Return [x, y] of the center of cell containing provided text 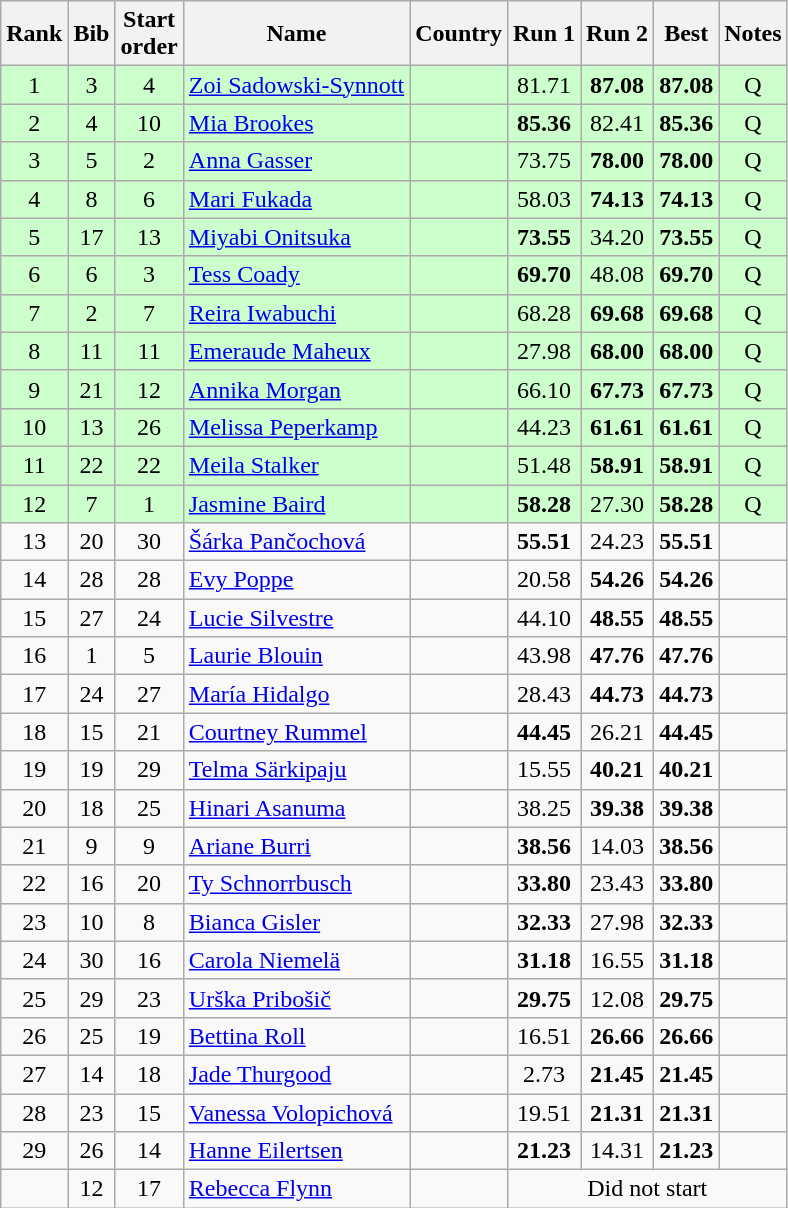
14.31 [618, 1151]
Hanne Eilertsen [296, 1151]
12.08 [618, 998]
Jade Thurgood [296, 1074]
43.98 [544, 656]
Zoi Sadowski-Synnott [296, 85]
Hinari Asanuma [296, 808]
Best [686, 34]
16.51 [544, 1036]
48.08 [618, 275]
Name [296, 34]
Carola Niemelä [296, 960]
Country [459, 34]
Bib [92, 34]
Lucie Silvestre [296, 618]
Run 2 [618, 34]
Ariane Burri [296, 846]
Reira Iwabuchi [296, 313]
23.43 [618, 884]
15.55 [544, 770]
68.28 [544, 313]
Evy Poppe [296, 580]
44.23 [544, 427]
Telma Särkipaju [296, 770]
2.73 [544, 1074]
24.23 [618, 542]
16.55 [618, 960]
26.21 [618, 732]
81.71 [544, 85]
73.75 [544, 161]
Courtney Rummel [296, 732]
28.43 [544, 694]
58.03 [544, 199]
Anna Gasser [296, 161]
Urška Pribošič [296, 998]
Bettina Roll [296, 1036]
Mia Brookes [296, 123]
51.48 [544, 465]
Notes [753, 34]
27.30 [618, 503]
María Hidalgo [296, 694]
82.41 [618, 123]
Rank [34, 34]
44.10 [544, 618]
Laurie Blouin [296, 656]
Run 1 [544, 34]
19.51 [544, 1113]
Startorder [149, 34]
Annika Morgan [296, 389]
Šárka Pančochová [296, 542]
Meila Stalker [296, 465]
Did not start [647, 1189]
38.25 [544, 808]
Mari Fukada [296, 199]
14.03 [618, 846]
Miyabi Onitsuka [296, 237]
Tess Coady [296, 275]
Jasmine Baird [296, 503]
34.20 [618, 237]
Bianca Gisler [296, 922]
Emeraude Maheux [296, 351]
Melissa Peperkamp [296, 427]
66.10 [544, 389]
Rebecca Flynn [296, 1189]
Vanessa Volopichová [296, 1113]
Ty Schnorrbusch [296, 884]
20.58 [544, 580]
